From the cell containing the given text, extract its center point as (x, y) coordinate. 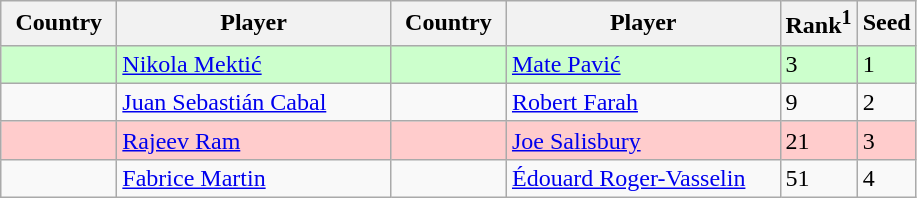
4 (886, 178)
Joe Salisbury (643, 140)
Seed (886, 24)
Fabrice Martin (254, 178)
Rank1 (818, 24)
Rajeev Ram (254, 140)
Robert Farah (643, 102)
Juan Sebastián Cabal (254, 102)
9 (818, 102)
1 (886, 64)
Nikola Mektić (254, 64)
Édouard Roger-Vasselin (643, 178)
51 (818, 178)
21 (818, 140)
2 (886, 102)
Mate Pavić (643, 64)
